Pinpoint the cell where the given text exists, returning its [X, Y] midpoint coordinate. 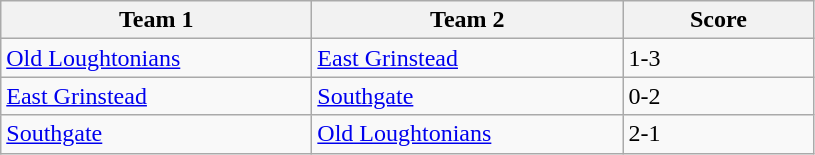
Team 2 [468, 20]
2-1 [718, 134]
Team 1 [156, 20]
0-2 [718, 96]
1-3 [718, 58]
Score [718, 20]
